Detect which cell encompasses the target text, then output its [X, Y] center coordinate. 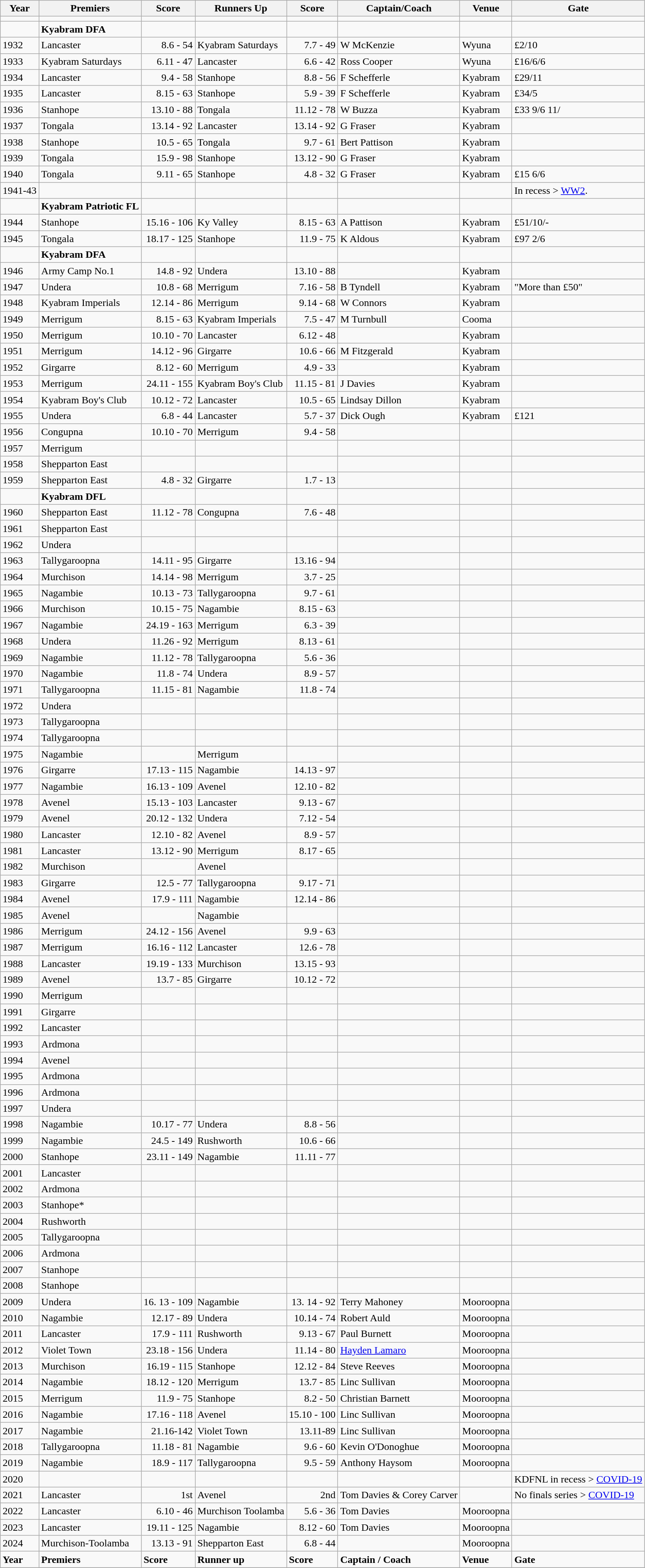
1990 [19, 996]
6.3 - 39 [313, 625]
15.10 - 100 [313, 1414]
Anthony Haysom [399, 1463]
13.15 - 93 [313, 964]
2008 [19, 1286]
8.13 - 61 [313, 641]
12.12 - 84 [313, 1366]
Paul Burnett [399, 1334]
1992 [19, 1028]
18.12 - 120 [168, 1382]
1935 [19, 94]
10.15 - 75 [168, 609]
17.13 - 115 [168, 770]
Stanhope* [90, 1205]
A Pattison [399, 223]
9.5 - 59 [313, 1463]
9.9 - 63 [313, 931]
£15 6/6 [579, 174]
W McKenzie [399, 45]
1951 [19, 351]
1984 [19, 899]
6.10 - 46 [168, 1511]
1963 [19, 561]
1999 [19, 1141]
M Fitzgerald [399, 351]
2nd [313, 1495]
16.13 - 109 [168, 786]
1997 [19, 1108]
2013 [19, 1366]
1950 [19, 335]
1932 [19, 45]
8.2 - 50 [313, 1398]
Tom Davies & Corey Carver [399, 1495]
1934 [19, 77]
1936 [19, 110]
£34/5 [579, 94]
13.16 - 94 [313, 561]
1952 [19, 367]
1937 [19, 126]
14.8 - 92 [168, 271]
5.9 - 39 [313, 94]
2011 [19, 1334]
2012 [19, 1350]
2009 [19, 1302]
1941-43 [19, 190]
2017 [19, 1430]
1958 [19, 464]
11.26 - 92 [168, 641]
6.12 - 48 [313, 335]
Cooma [486, 319]
1st [168, 1495]
2004 [19, 1221]
11.14 - 80 [313, 1350]
J Davies [399, 383]
2001 [19, 1173]
20.12 - 132 [168, 818]
Bert Pattison [399, 142]
1980 [19, 835]
1956 [19, 432]
10.14 - 74 [313, 1318]
2022 [19, 1511]
18.9 - 117 [168, 1463]
23.11 - 149 [168, 1157]
Captain / Coach [399, 1560]
2024 [19, 1543]
24.11 - 155 [168, 383]
1977 [19, 786]
1962 [19, 545]
No finals series > COVID-19 [579, 1495]
1964 [19, 577]
16.19 - 115 [168, 1366]
1969 [19, 657]
In recess > WW2. [579, 190]
1939 [19, 158]
Runner up [241, 1560]
Steve Reeves [399, 1366]
24.19 - 163 [168, 625]
1955 [19, 416]
"More than £50" [579, 287]
12.5 - 77 [168, 883]
Runners Up [241, 8]
7.5 - 47 [313, 319]
2010 [19, 1318]
6.6 - 42 [313, 61]
1996 [19, 1092]
Captain/Coach [399, 8]
21.16-142 [168, 1430]
2016 [19, 1414]
1993 [19, 1044]
14.14 - 98 [168, 577]
Hayden Lamaro [399, 1350]
1975 [19, 754]
1940 [19, 174]
11.18 - 81 [168, 1447]
K Aldous [399, 239]
7.12 - 54 [313, 818]
15.13 - 103 [168, 802]
23.18 - 156 [168, 1350]
2014 [19, 1382]
2015 [19, 1398]
1959 [19, 480]
2006 [19, 1254]
1991 [19, 1012]
Dick Ough [399, 416]
2005 [19, 1237]
Christian Barnett [399, 1398]
9.11 - 65 [168, 174]
9.17 - 71 [313, 883]
16. 13 - 109 [168, 1302]
9.6 - 60 [313, 1447]
KDFNL in recess > COVID-19 [579, 1479]
14.12 - 96 [168, 351]
1947 [19, 287]
1945 [19, 239]
1971 [19, 689]
1953 [19, 383]
2003 [19, 1205]
17.16 - 118 [168, 1414]
Army Camp No.1 [90, 271]
11.11 - 77 [313, 1157]
Lindsay Dillon [399, 400]
1946 [19, 271]
1976 [19, 770]
2002 [19, 1189]
14.11 - 95 [168, 561]
2000 [19, 1157]
Murchison-Toolamba [90, 1543]
2023 [19, 1527]
19.19 - 133 [168, 964]
1933 [19, 61]
7.6 - 48 [313, 513]
18.17 - 125 [168, 239]
1974 [19, 738]
24.12 - 156 [168, 931]
1988 [19, 964]
1998 [19, 1124]
Kyabram DFL [90, 496]
4.9 - 33 [313, 367]
1966 [19, 609]
1972 [19, 705]
8.17 - 65 [313, 851]
1960 [19, 513]
7.7 - 49 [313, 45]
3.7 - 25 [313, 577]
£33 9/6 11/ [579, 110]
1979 [19, 818]
1994 [19, 1060]
1948 [19, 303]
13.11-89 [313, 1430]
W Buzza [399, 110]
£2/10 [579, 45]
1961 [19, 529]
10.8 - 68 [168, 287]
1944 [19, 223]
13. 14 - 92 [313, 1302]
£16/6/6 [579, 61]
1949 [19, 319]
2019 [19, 1463]
Robert Auld [399, 1318]
Terry Mahoney [399, 1302]
19.11 - 125 [168, 1527]
5.7 - 37 [313, 416]
13.13 - 91 [168, 1543]
16.16 - 112 [168, 947]
1989 [19, 980]
1981 [19, 851]
2020 [19, 1479]
W Connors [399, 303]
Murchison Toolamba [241, 1511]
1982 [19, 867]
12.17 - 89 [168, 1318]
1967 [19, 625]
1995 [19, 1076]
B Tyndell [399, 287]
1978 [19, 802]
10.13 - 73 [168, 593]
7.16 - 58 [313, 287]
14.13 - 97 [313, 770]
Kyabram Patriotic FL [90, 207]
1.7 - 13 [313, 480]
2021 [19, 1495]
15.9 - 98 [168, 158]
1985 [19, 915]
1965 [19, 593]
Ky Valley [241, 223]
Kevin O'Donoghue [399, 1447]
1987 [19, 947]
15.16 - 106 [168, 223]
1983 [19, 883]
10.17 - 77 [168, 1124]
1973 [19, 722]
1938 [19, 142]
1954 [19, 400]
1957 [19, 448]
6.11 - 47 [168, 61]
24.5 - 149 [168, 1141]
£97 2/6 [579, 239]
1970 [19, 673]
1986 [19, 931]
£51/10/- [579, 223]
1968 [19, 641]
Ross Cooper [399, 61]
2007 [19, 1270]
£121 [579, 416]
£29/11 [579, 77]
2018 [19, 1447]
M Turnbull [399, 319]
12.6 - 78 [313, 947]
9.14 - 68 [313, 303]
8.6 - 54 [168, 45]
